From the cell containing the given text, extract its center point as [x, y] coordinate. 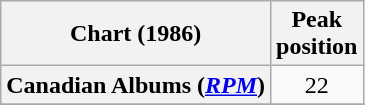
Canadian Albums (RPM) [136, 85]
22 [317, 85]
Peakposition [317, 34]
Chart (1986) [136, 34]
